Locate the cell with the specified text and output its [x, y] center coordinate. 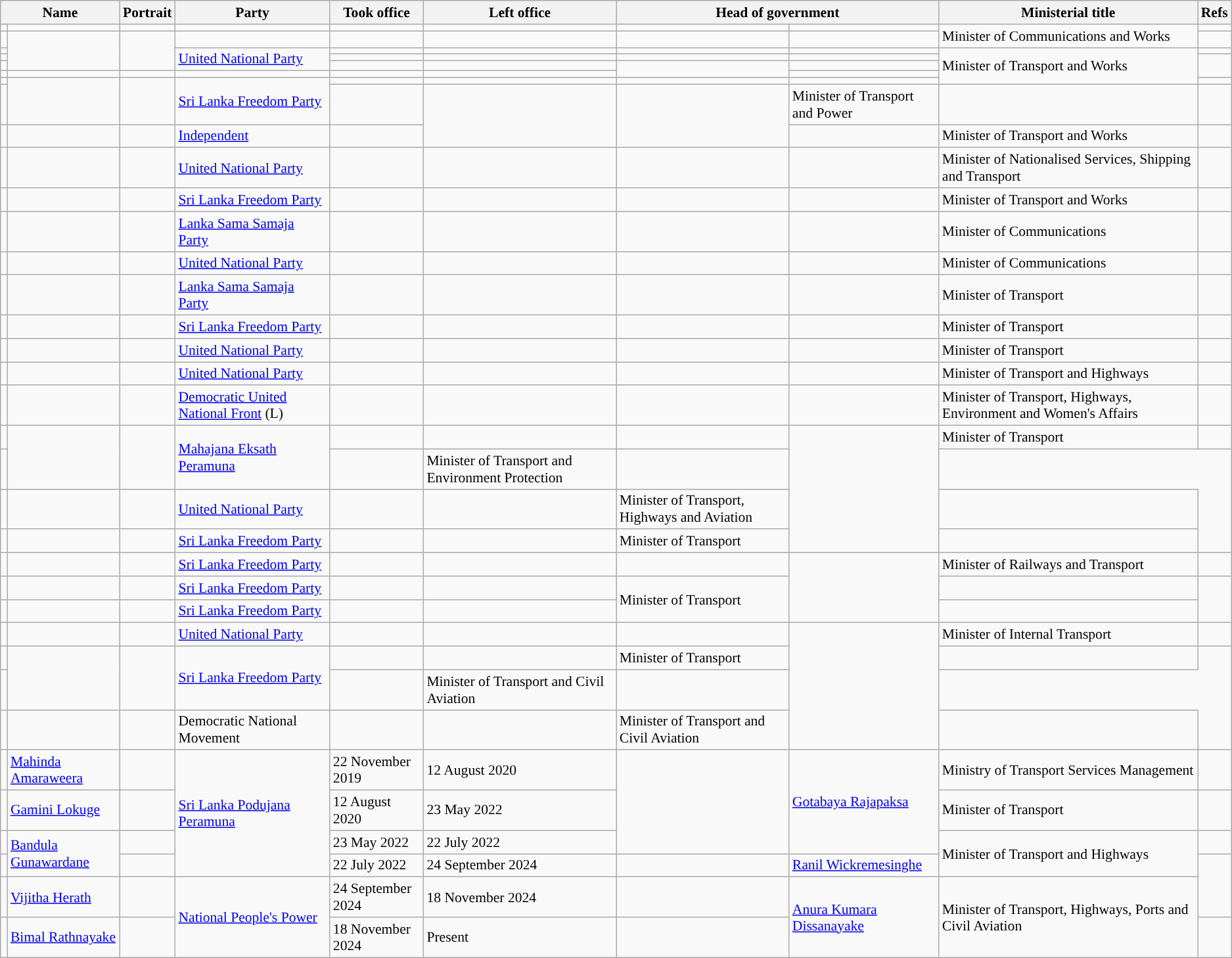
Minister of Transport, Highways, Ports and Civil Aviation [1068, 917]
Portrait [147, 12]
Gotabaya Rajapaksa [864, 802]
Minister of Railways and Transport [1068, 564]
Minister of Transport and Power [864, 104]
Sri Lanka Podujana Peramuna [252, 814]
Anura Kumara Dissanayake [864, 917]
22 November 2019 [377, 770]
Democratic United National Front (L) [252, 406]
Democratic National Movement [252, 729]
Mahajana Eksath Peramuna [252, 457]
Ministry of Transport Services Management [1068, 770]
Bimal Rathnayake [63, 937]
Party [252, 12]
Head of government [778, 12]
Ministerial title [1068, 12]
Bandula Gunawardane [63, 854]
Minister of Communications and Works [1068, 36]
Took office [377, 12]
Minister of Transport, Highways and Aviation [703, 509]
Minister of Transport and Environment Protection [519, 469]
Minister of Internal Transport [1068, 635]
Refs [1214, 12]
Mahinda Amaraweera [63, 770]
Vijitha Herath [63, 898]
Present [519, 937]
Left office [519, 12]
Minister of Nationalised Services, Shipping and Transport [1068, 168]
Independent [252, 136]
Gamini Lokuge [63, 811]
Minister of Transport, Highways, Environment and Women's Affairs [1068, 406]
Name [60, 12]
National People's Power [252, 917]
Ranil Wickremesinghe [864, 865]
